Capture the cell that displays the provided text and extract its (X, Y) central coordinate. 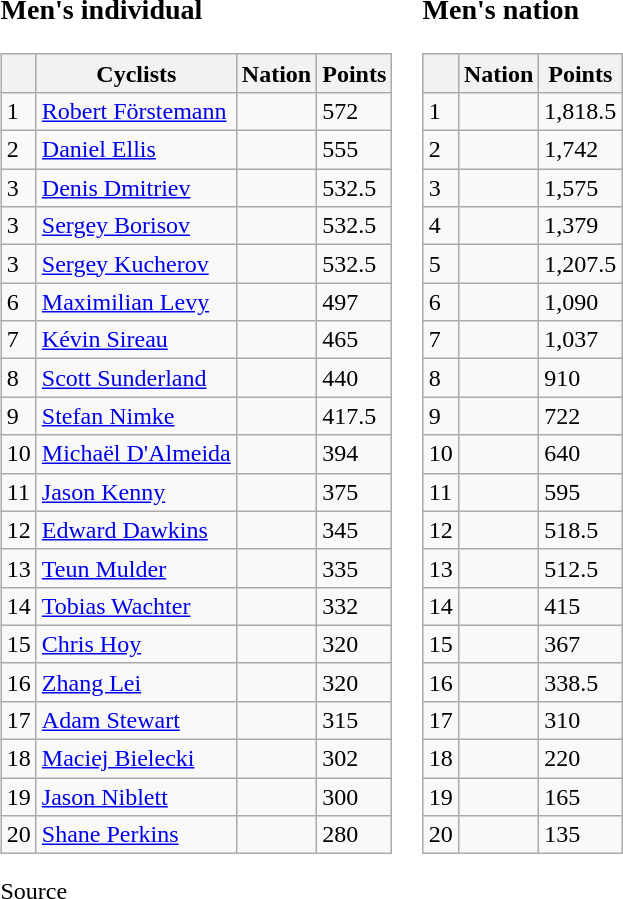
595 (580, 492)
Shane Perkins (136, 835)
Daniel Ellis (136, 150)
Kévin Sireau (136, 340)
440 (354, 378)
Robert Förstemann (136, 111)
1,575 (580, 188)
497 (354, 302)
Cyclists (136, 73)
1,207.5 (580, 264)
518.5 (580, 530)
Denis Dmitriev (136, 188)
572 (354, 111)
417.5 (354, 416)
367 (580, 644)
315 (354, 720)
Maciej Bielecki (136, 759)
135 (580, 835)
1,379 (580, 226)
Scott Sunderland (136, 378)
Zhang Lei (136, 682)
Adam Stewart (136, 720)
302 (354, 759)
1,742 (580, 150)
Chris Hoy (136, 644)
Sergey Kucherov (136, 264)
910 (580, 378)
415 (580, 606)
280 (354, 835)
722 (580, 416)
165 (580, 797)
Edward Dawkins (136, 530)
375 (354, 492)
640 (580, 454)
Teun Mulder (136, 568)
Stefan Nimke (136, 416)
465 (354, 340)
555 (354, 150)
512.5 (580, 568)
Maximilian Levy (136, 302)
1,090 (580, 302)
394 (354, 454)
Sergey Borisov (136, 226)
Michaël D'Almeida (136, 454)
220 (580, 759)
Tobias Wachter (136, 606)
Jason Kenny (136, 492)
338.5 (580, 682)
310 (580, 720)
4 (440, 226)
1,818.5 (580, 111)
1,037 (580, 340)
335 (354, 568)
Jason Niblett (136, 797)
5 (440, 264)
345 (354, 530)
332 (354, 606)
300 (354, 797)
